Extract the [x, y] coordinate from the center of the cell holding the provided text.  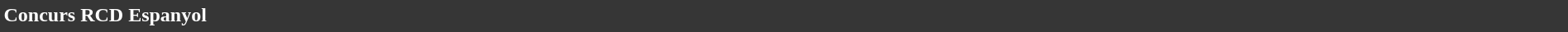
Concurs RCD Espanyol [784, 15]
